Return the (x, y) coordinate for the center point of the cell that contains the specified text.  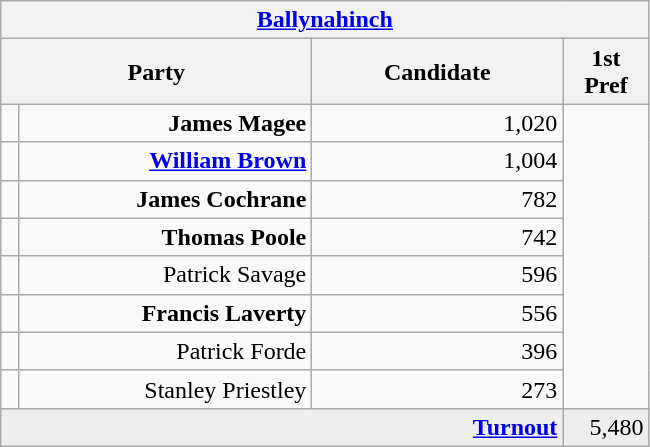
Turnout (282, 427)
Candidate (438, 72)
Patrick Forde (166, 351)
James Magee (166, 123)
1,020 (438, 123)
742 (438, 237)
5,480 (606, 427)
Francis Laverty (166, 313)
Thomas Poole (166, 237)
Patrick Savage (166, 275)
273 (438, 389)
Ballynahinch (325, 20)
William Brown (166, 161)
Stanley Priestley (166, 389)
556 (438, 313)
782 (438, 199)
1,004 (438, 161)
1st Pref (606, 72)
Party (156, 72)
396 (438, 351)
James Cochrane (166, 199)
596 (438, 275)
